Pinpoint the cell where the given text exists, returning its (x, y) midpoint coordinate. 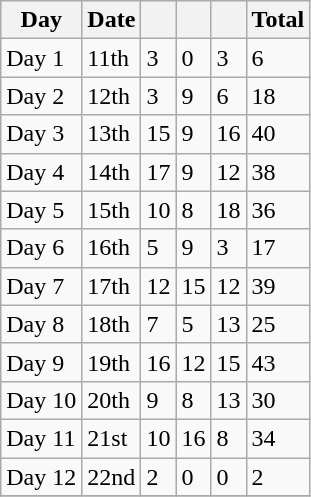
Day 2 (42, 96)
16th (112, 248)
Date (112, 20)
Day (42, 20)
39 (278, 286)
7 (158, 324)
13th (112, 134)
18th (112, 324)
21st (112, 438)
11th (112, 58)
Day 3 (42, 134)
Day 7 (42, 286)
14th (112, 172)
Day 5 (42, 210)
36 (278, 210)
Total (278, 20)
12th (112, 96)
25 (278, 324)
17th (112, 286)
40 (278, 134)
Day 4 (42, 172)
Day 1 (42, 58)
Day 8 (42, 324)
Day 9 (42, 362)
34 (278, 438)
19th (112, 362)
30 (278, 400)
Day 6 (42, 248)
15th (112, 210)
Day 11 (42, 438)
Day 10 (42, 400)
38 (278, 172)
20th (112, 400)
Day 12 (42, 477)
43 (278, 362)
22nd (112, 477)
